Provide the (x, y) coordinate of the cell's center where the given text is located.  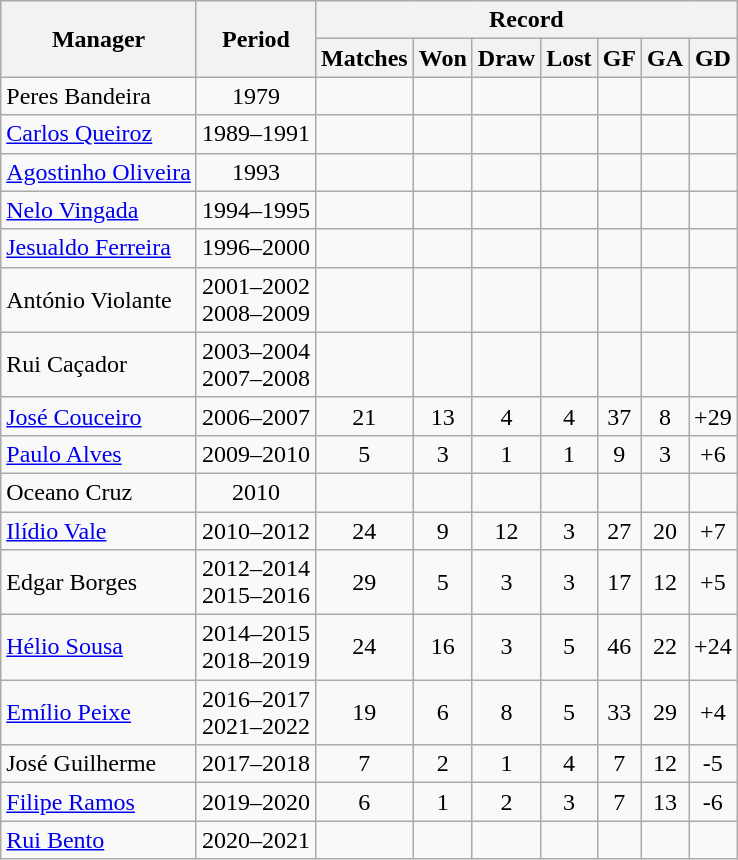
Emílio Peixe (99, 712)
+4 (714, 712)
19 (365, 712)
2016–2017 2021–2022 (256, 712)
37 (619, 416)
2009–2010 (256, 454)
2003–2004 2007–2008 (256, 364)
GA (666, 58)
46 (619, 648)
Nelo Vingada (99, 210)
+29 (714, 416)
GF (619, 58)
-5 (714, 764)
José Couceiro (99, 416)
+7 (714, 531)
21 (365, 416)
Won (442, 58)
17 (619, 582)
GD (714, 58)
20 (666, 531)
1996–2000 (256, 248)
Draw (506, 58)
2012–2014 2015–2016 (256, 582)
-6 (714, 802)
1989–1991 (256, 134)
22 (666, 648)
2006–2007 (256, 416)
1994–1995 (256, 210)
2010 (256, 492)
Record (527, 20)
Ilídio Vale (99, 531)
Paulo Alves (99, 454)
Filipe Ramos (99, 802)
2019–2020 (256, 802)
+24 (714, 648)
2020–2021 (256, 840)
António Violante (99, 300)
Rui Bento (99, 840)
Lost (569, 58)
Matches (365, 58)
Period (256, 39)
Edgar Borges (99, 582)
Carlos Queiroz (99, 134)
Agostinho Oliveira (99, 172)
+6 (714, 454)
Oceano Cruz (99, 492)
2014–2015 2018–2019 (256, 648)
27 (619, 531)
2001–20022008–2009 (256, 300)
Hélio Sousa (99, 648)
33 (619, 712)
2017–2018 (256, 764)
José Guilherme (99, 764)
16 (442, 648)
Manager (99, 39)
Peres Bandeira (99, 96)
2010–2012 (256, 531)
Jesualdo Ferreira (99, 248)
+5 (714, 582)
Rui Caçador (99, 364)
1993 (256, 172)
1979 (256, 96)
